Return the [X, Y] coordinate for the center point of the cell that contains the specified text.  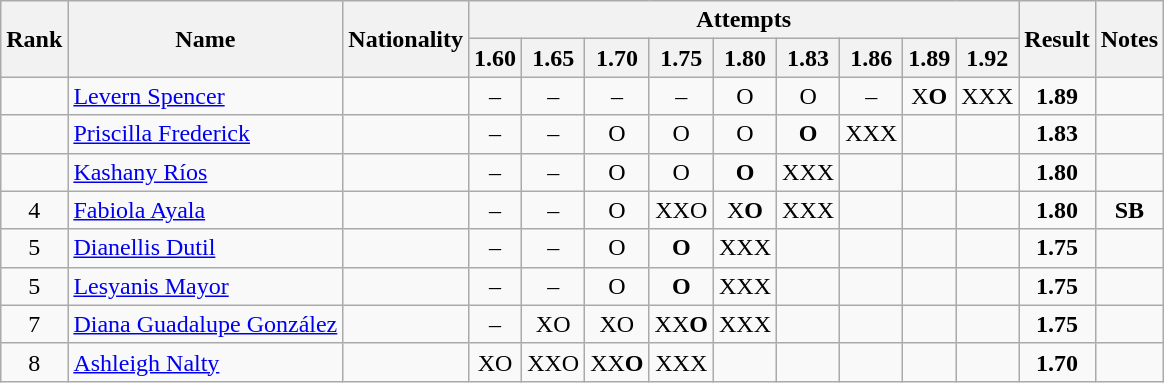
Rank [34, 39]
SB [1129, 210]
Nationality [406, 39]
Diana Guadalupe González [206, 324]
Dianellis Dutil [206, 248]
Name [206, 39]
1.65 [554, 58]
8 [34, 362]
4 [34, 210]
Priscilla Frederick [206, 134]
1.60 [496, 58]
Result [1057, 39]
Kashany Ríos [206, 172]
1.86 [872, 58]
1.92 [988, 58]
Ashleigh Nalty [206, 362]
7 [34, 324]
Lesyanis Mayor [206, 286]
Levern Spencer [206, 96]
Fabiola Ayala [206, 210]
Attempts [744, 20]
Notes [1129, 39]
